Scan for the cell matching the given text and deliver its [x, y] coordinate at center. 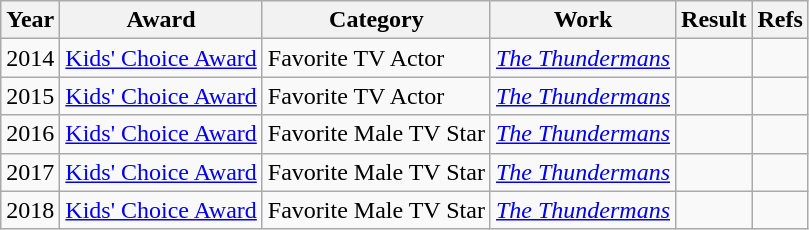
2017 [30, 172]
Award [161, 20]
2018 [30, 210]
2015 [30, 96]
2014 [30, 58]
Result [714, 20]
Work [582, 20]
Category [376, 20]
2016 [30, 134]
Refs [780, 20]
Year [30, 20]
